Pinpoint the cell where the given text exists, returning its [x, y] midpoint coordinate. 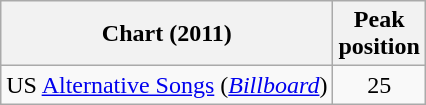
Peakposition [379, 34]
US Alternative Songs (Billboard) [167, 85]
25 [379, 85]
Chart (2011) [167, 34]
